From the cell containing the given text, extract its center point as (X, Y) coordinate. 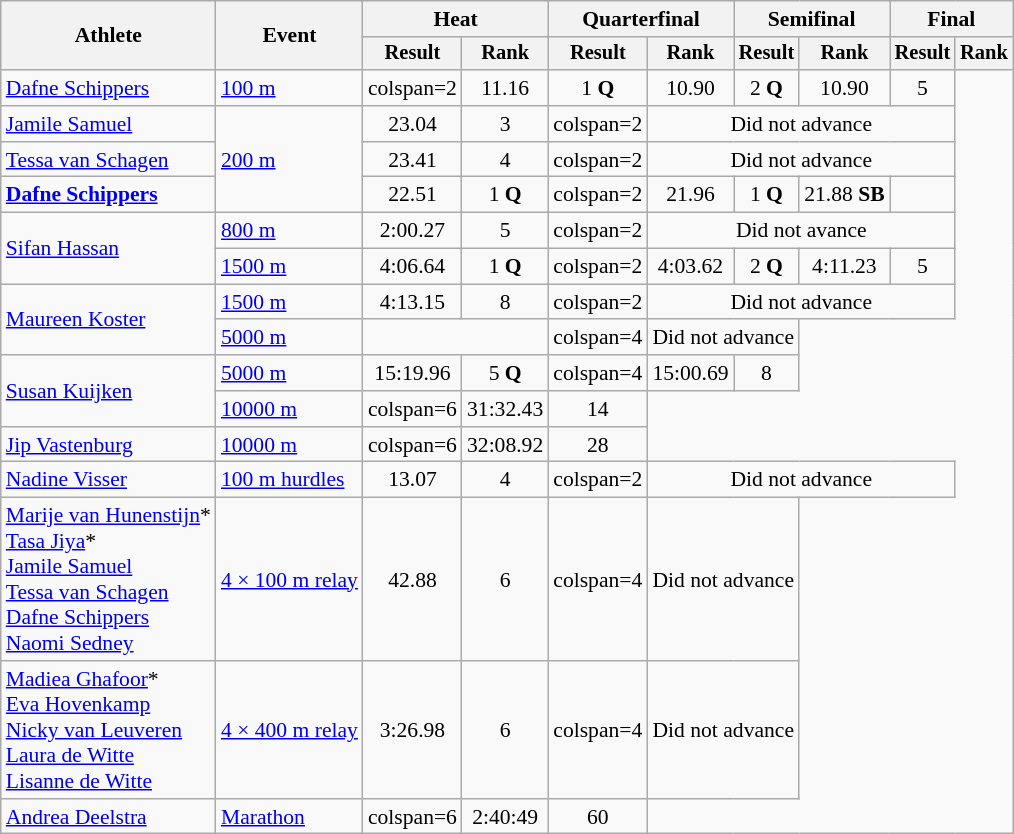
4:03.62 (690, 267)
Quarterfinal (640, 19)
2:00.27 (412, 231)
200 m (290, 160)
3 (505, 124)
100 m (290, 88)
4 × 100 m relay (290, 580)
5 Q (505, 373)
31:32.43 (505, 409)
Final (952, 19)
Event (290, 36)
28 (598, 445)
42.88 (412, 580)
4:06.64 (412, 267)
3:26.98 (412, 730)
Semifinal (812, 19)
Jamile Samuel (108, 124)
Athlete (108, 36)
14 (598, 409)
Jip Vastenburg (108, 445)
4:13.15 (412, 302)
Heat (456, 19)
100 m hurdles (290, 480)
22.51 (412, 195)
Marije van Hunenstijn*Tasa Jiya*Jamile SamuelTessa van SchagenDafne SchippersNaomi Sedney (108, 580)
Madiea Ghafoor*Eva HovenkampNicky van LeuverenLaura de WitteLisanne de Witte (108, 730)
23.04 (412, 124)
Tessa van Schagen (108, 160)
15:19.96 (412, 373)
Susan Kuijken (108, 390)
Did not avance (801, 231)
11.16 (505, 88)
Sifan Hassan (108, 248)
23.41 (412, 160)
13.07 (412, 480)
Nadine Visser (108, 480)
800 m (290, 231)
32:08.92 (505, 445)
15:00.69 (690, 373)
4 × 400 m relay (290, 730)
Maureen Koster (108, 320)
21.96 (690, 195)
21.88 SB (844, 195)
4:11.23 (844, 267)
